Provide the [X, Y] coordinate of the cell's center where the given text is located.  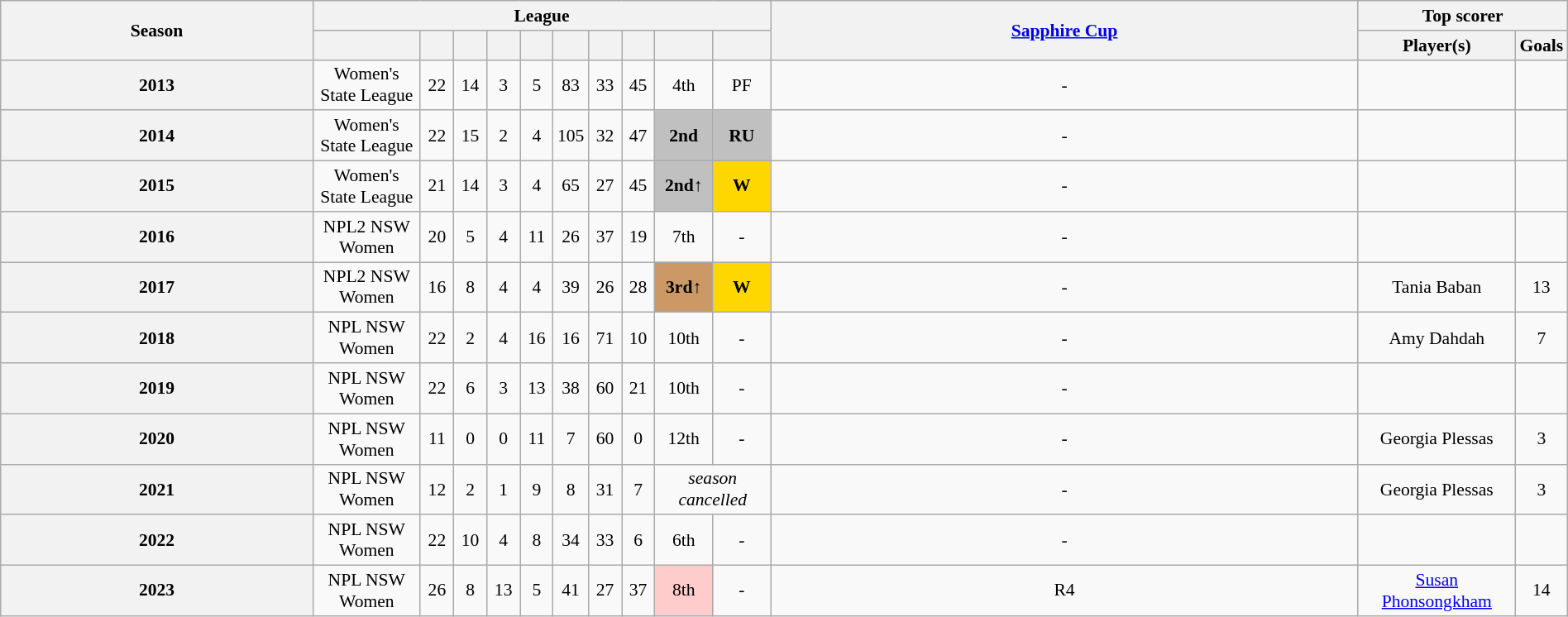
34 [571, 541]
7th [684, 237]
R4 [1064, 591]
Tania Baban [1437, 288]
2019 [157, 389]
2014 [157, 136]
2021 [157, 490]
38 [571, 389]
League [542, 16]
season cancelled [713, 490]
RU [742, 136]
47 [638, 136]
2022 [157, 541]
12 [437, 490]
2nd [684, 136]
32 [605, 136]
2nd↑ [684, 187]
6th [684, 541]
Season [157, 30]
9 [537, 490]
1 [504, 490]
2013 [157, 84]
65 [571, 187]
28 [638, 288]
4th [684, 84]
12th [684, 438]
83 [571, 84]
41 [571, 591]
8th [684, 591]
2023 [157, 591]
2020 [157, 438]
PF [742, 84]
2018 [157, 337]
20 [437, 237]
2016 [157, 237]
2015 [157, 187]
Amy Dahdah [1437, 337]
19 [638, 237]
3rd↑ [684, 288]
2017 [157, 288]
15 [470, 136]
Sapphire Cup [1064, 30]
39 [571, 288]
105 [571, 136]
Top scorer [1462, 16]
71 [605, 337]
Goals [1542, 45]
31 [605, 490]
Susan Phonsongkham [1437, 591]
Player(s) [1437, 45]
